Extract the (x, y) coordinate from the center of the cell holding the provided text.  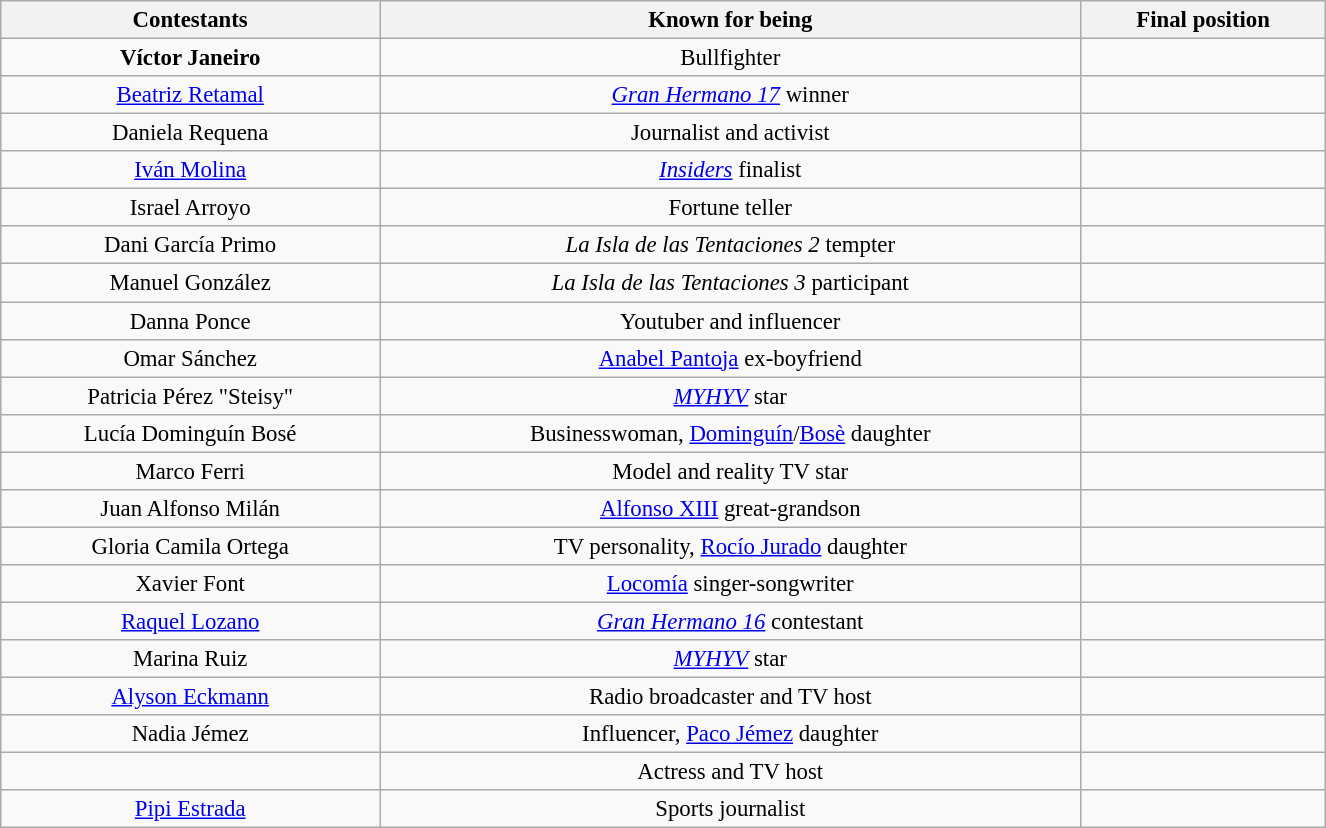
Alfonso XIII great-grandson (730, 508)
Fortune teller (730, 208)
Iván Molina (190, 170)
Pipi Estrada (190, 809)
Sports journalist (730, 809)
Journalist and activist (730, 133)
Dani García Primo (190, 245)
Lucía Dominguín Bosé (190, 433)
Known for being (730, 20)
TV personality, Rocío Jurado daughter (730, 546)
Final position (1203, 20)
Locomía singer-songwriter (730, 584)
Beatriz Retamal (190, 95)
Radio broadcaster and TV host (730, 696)
Youtuber and influencer (730, 321)
Contestants (190, 20)
Marina Ruiz (190, 659)
Patricia Pérez "Steisy" (190, 396)
Daniela Requena (190, 133)
Juan Alfonso Milán (190, 508)
Gran Hermano 16 contestant (730, 621)
Manuel González (190, 283)
Danna Ponce (190, 321)
Insiders finalist (730, 170)
Omar Sánchez (190, 358)
La Isla de las Tentaciones 3 participant (730, 283)
Xavier Font (190, 584)
Gloria Camila Ortega (190, 546)
Bullfighter (730, 57)
Gran Hermano 17 winner (730, 95)
Marco Ferri (190, 471)
La Isla de las Tentaciones 2 tempter (730, 245)
Raquel Lozano (190, 621)
Nadia Jémez (190, 734)
Influencer, Paco Jémez daughter (730, 734)
Businesswoman, Dominguín/Bosè daughter (730, 433)
Anabel Pantoja ex-boyfriend (730, 358)
Israel Arroyo (190, 208)
Model and reality TV star (730, 471)
Actress and TV host (730, 772)
Alyson Eckmann (190, 696)
Víctor Janeiro (190, 57)
